Return [X, Y] of the center of cell containing provided text 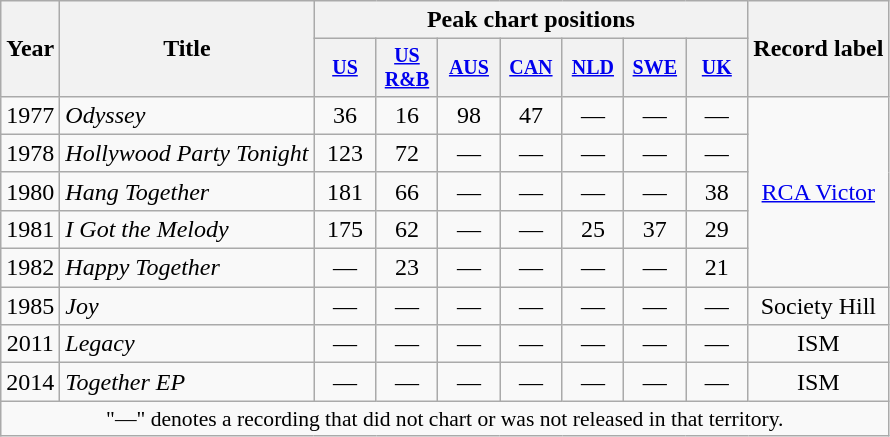
Hollywood Party Tonight [187, 153]
16 [407, 115]
US [345, 68]
Year [30, 49]
Record label [818, 49]
Peak chart positions [531, 20]
62 [407, 229]
Together EP [187, 382]
Legacy [187, 344]
29 [717, 229]
Society Hill [818, 306]
1982 [30, 268]
NLD [593, 68]
23 [407, 268]
2011 [30, 344]
21 [717, 268]
36 [345, 115]
72 [407, 153]
Joy [187, 306]
USR&B [407, 68]
CAN [531, 68]
"—" denotes a recording that did not chart or was not released in that territory. [445, 419]
47 [531, 115]
25 [593, 229]
175 [345, 229]
1978 [30, 153]
AUS [469, 68]
Happy Together [187, 268]
1980 [30, 191]
1985 [30, 306]
1981 [30, 229]
SWE [655, 68]
Title [187, 49]
RCA Victor [818, 191]
I Got the Melody [187, 229]
Hang Together [187, 191]
37 [655, 229]
1977 [30, 115]
181 [345, 191]
38 [717, 191]
Odyssey [187, 115]
66 [407, 191]
123 [345, 153]
98 [469, 115]
2014 [30, 382]
UK [717, 68]
